Detect which cell encompasses the target text, then output its [X, Y] center coordinate. 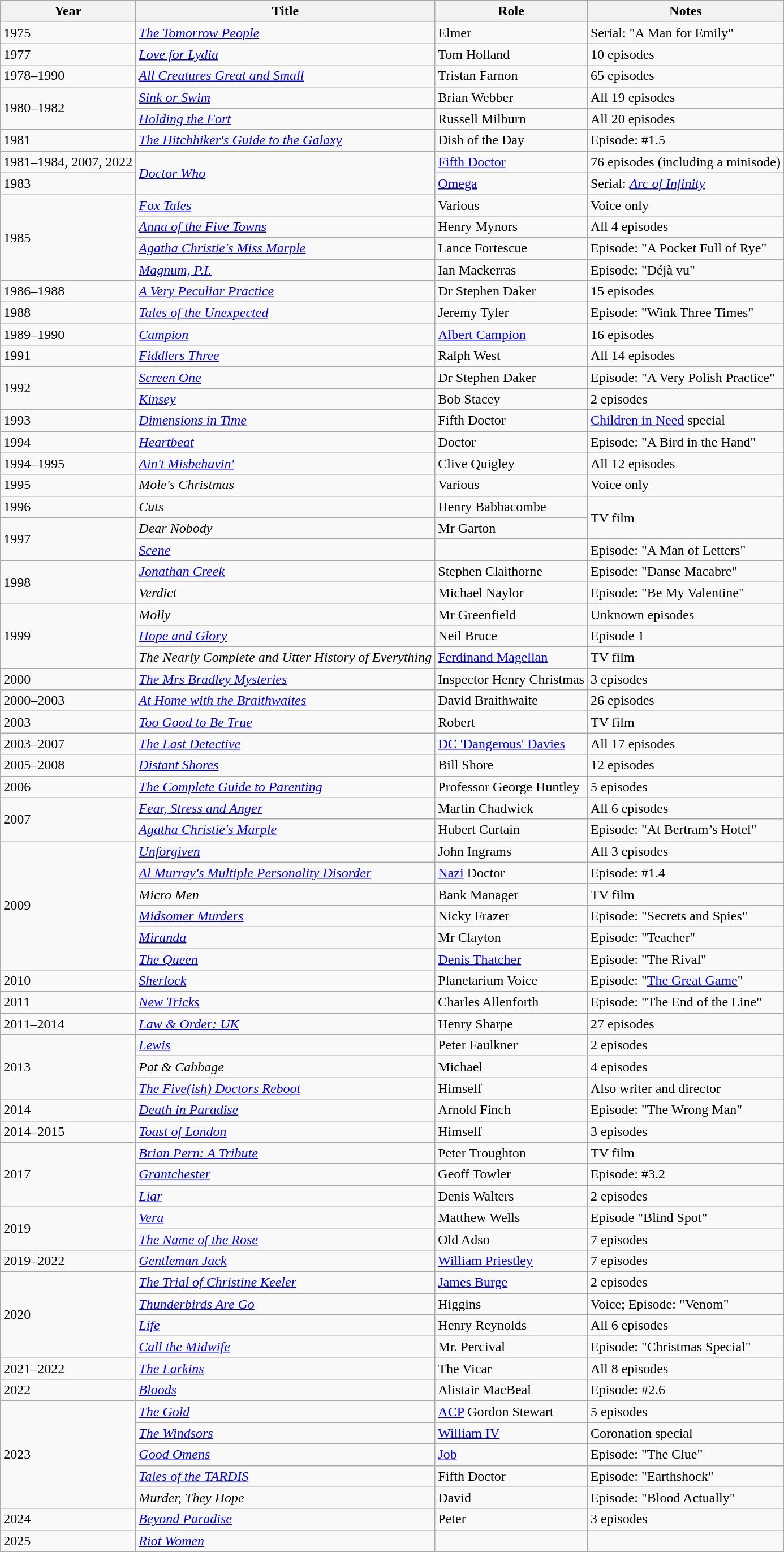
The Last Detective [285, 744]
Notes [686, 11]
Cuts [285, 507]
Distant Shores [285, 765]
1994 [68, 442]
1991 [68, 356]
Micro Men [285, 894]
Bloods [285, 1390]
Jeremy Tyler [511, 313]
Episode: "Teacher" [686, 937]
Lance Fortescue [511, 248]
2010 [68, 981]
1978–1990 [68, 76]
William IV [511, 1433]
Episode "Blind Spot" [686, 1217]
76 episodes (including a minisode) [686, 162]
Michael Naylor [511, 593]
2000 [68, 679]
Lewis [285, 1045]
Episode: "At Bertram’s Hotel" [686, 830]
All 4 episodes [686, 226]
Bob Stacey [511, 399]
1998 [68, 582]
Riot Women [285, 1541]
Episode: "A Bird in the Hand" [686, 442]
Good Omens [285, 1455]
Molly [285, 614]
Bill Shore [511, 765]
Episode: "The Clue" [686, 1455]
Episode: "Danse Macabre" [686, 571]
1992 [68, 388]
All 14 episodes [686, 356]
Life [285, 1326]
Ain't Misbehavin' [285, 464]
Heartbeat [285, 442]
Episode: "A Man of Letters" [686, 550]
Sink or Swim [285, 97]
Charles Allenforth [511, 1002]
ACP Gordon Stewart [511, 1412]
Role [511, 11]
Hope and Glory [285, 636]
All 12 episodes [686, 464]
Professor George Huntley [511, 787]
2000–2003 [68, 701]
1995 [68, 485]
A Very Peculiar Practice [285, 291]
1989–1990 [68, 335]
Michael [511, 1067]
Episode: "Earthshock" [686, 1476]
Higgins [511, 1304]
Matthew Wells [511, 1217]
Brian Pern: A Tribute [285, 1153]
Magnum, P.I. [285, 270]
Agatha Christie's Miss Marple [285, 248]
1977 [68, 54]
Henry Reynolds [511, 1326]
Henry Mynors [511, 226]
1996 [68, 507]
The Name of the Rose [285, 1239]
2006 [68, 787]
2011–2014 [68, 1024]
Henry Sharpe [511, 1024]
Episode: "Be My Valentine" [686, 593]
At Home with the Braithwaites [285, 701]
Episode: "A Very Polish Practice" [686, 378]
2020 [68, 1314]
2024 [68, 1519]
Love for Lydia [285, 54]
New Tricks [285, 1002]
Dish of the Day [511, 140]
Campion [285, 335]
Planetarium Voice [511, 981]
The Trial of Christine Keeler [285, 1282]
Denis Walters [511, 1196]
Year [68, 11]
Brian Webber [511, 97]
Episode: #2.6 [686, 1390]
Bank Manager [511, 894]
2003–2007 [68, 744]
Stephen Claithorne [511, 571]
2007 [68, 819]
The Vicar [511, 1369]
Job [511, 1455]
Peter [511, 1519]
Tales of the TARDIS [285, 1476]
All 19 episodes [686, 97]
Toast of London [285, 1131]
Jonathan Creek [285, 571]
Episode: "Déjà vu" [686, 270]
Elmer [511, 33]
Episode: "The Rival" [686, 959]
Unknown episodes [686, 614]
Children in Need special [686, 421]
Episode: "Secrets and Spies" [686, 916]
2011 [68, 1002]
Hubert Curtain [511, 830]
2009 [68, 905]
The Gold [285, 1412]
2013 [68, 1067]
4 episodes [686, 1067]
Episode: "Blood Actually" [686, 1498]
Episode: #1.5 [686, 140]
The Mrs Bradley Mysteries [285, 679]
All 3 episodes [686, 851]
Ferdinand Magellan [511, 658]
Voice; Episode: "Venom" [686, 1304]
Unforgiven [285, 851]
Episode: "Wink Three Times" [686, 313]
Episode: "The Wrong Man" [686, 1110]
Clive Quigley [511, 464]
Sherlock [285, 981]
David Braithwaite [511, 701]
2019–2022 [68, 1261]
Mr Clayton [511, 937]
Serial: "A Man for Emily" [686, 33]
Peter Faulkner [511, 1045]
Fiddlers Three [285, 356]
Old Adso [511, 1239]
16 episodes [686, 335]
Omega [511, 183]
Ralph West [511, 356]
The Complete Guide to Parenting [285, 787]
Mole's Christmas [285, 485]
Beyond Paradise [285, 1519]
2022 [68, 1390]
All Creatures Great and Small [285, 76]
The Windsors [285, 1433]
15 episodes [686, 291]
Al Murray's Multiple Personality Disorder [285, 873]
2021–2022 [68, 1369]
Agatha Christie's Marple [285, 830]
Inspector Henry Christmas [511, 679]
The Larkins [285, 1369]
Kinsey [285, 399]
Tristan Farnon [511, 76]
Neil Bruce [511, 636]
Albert Campion [511, 335]
1986–1988 [68, 291]
1988 [68, 313]
Holding the Fort [285, 119]
Denis Thatcher [511, 959]
Coronation special [686, 1433]
Doctor Who [285, 173]
Liar [285, 1196]
DC 'Dangerous' Davies [511, 744]
2005–2008 [68, 765]
Nazi Doctor [511, 873]
Vera [285, 1217]
Midsomer Murders [285, 916]
The Hitchhiker's Guide to the Galaxy [285, 140]
1994–1995 [68, 464]
Mr. Percival [511, 1347]
Gentleman Jack [285, 1261]
Arnold Finch [511, 1110]
Episode: "A Pocket Full of Rye" [686, 248]
Fox Tales [285, 205]
Death in Paradise [285, 1110]
Episode: "The Great Game" [686, 981]
Dear Nobody [285, 528]
Episode: "The End of the Line" [686, 1002]
Title [285, 11]
2025 [68, 1541]
All 8 episodes [686, 1369]
27 episodes [686, 1024]
Episode: #1.4 [686, 873]
12 episodes [686, 765]
Martin Chadwick [511, 808]
1993 [68, 421]
1999 [68, 636]
1997 [68, 539]
The Nearly Complete and Utter History of Everything [285, 658]
Miranda [285, 937]
Thunderbirds Are Go [285, 1304]
Screen One [285, 378]
Also writer and director [686, 1088]
65 episodes [686, 76]
Too Good to Be True [285, 722]
2019 [68, 1228]
The Queen [285, 959]
Doctor [511, 442]
26 episodes [686, 701]
1975 [68, 33]
Serial: Arc of Infinity [686, 183]
Tales of the Unexpected [285, 313]
1985 [68, 237]
Ian Mackerras [511, 270]
2003 [68, 722]
Tom Holland [511, 54]
All 20 episodes [686, 119]
Alistair MacBeal [511, 1390]
Henry Babbacombe [511, 507]
Nicky Frazer [511, 916]
Dimensions in Time [285, 421]
Episode: "Christmas Special" [686, 1347]
Verdict [285, 593]
Law & Order: UK [285, 1024]
William Priestley [511, 1261]
1981–1984, 2007, 2022 [68, 162]
2023 [68, 1455]
James Burge [511, 1282]
Anna of the Five Towns [285, 226]
Peter Troughton [511, 1153]
2017 [68, 1174]
10 episodes [686, 54]
1980–1982 [68, 108]
Grantchester [285, 1174]
Murder, They Hope [285, 1498]
Russell Milburn [511, 119]
Geoff Towler [511, 1174]
The Tomorrow People [285, 33]
Episode 1 [686, 636]
Robert [511, 722]
Episode: #3.2 [686, 1174]
2014–2015 [68, 1131]
All 17 episodes [686, 744]
1983 [68, 183]
David [511, 1498]
1981 [68, 140]
Mr Greenfield [511, 614]
Pat & Cabbage [285, 1067]
Mr Garton [511, 528]
2014 [68, 1110]
Scene [285, 550]
John Ingrams [511, 851]
The Five(ish) Doctors Reboot [285, 1088]
Call the Midwife [285, 1347]
Fear, Stress and Anger [285, 808]
